Locate the cell with the specified text and output its [x, y] center coordinate. 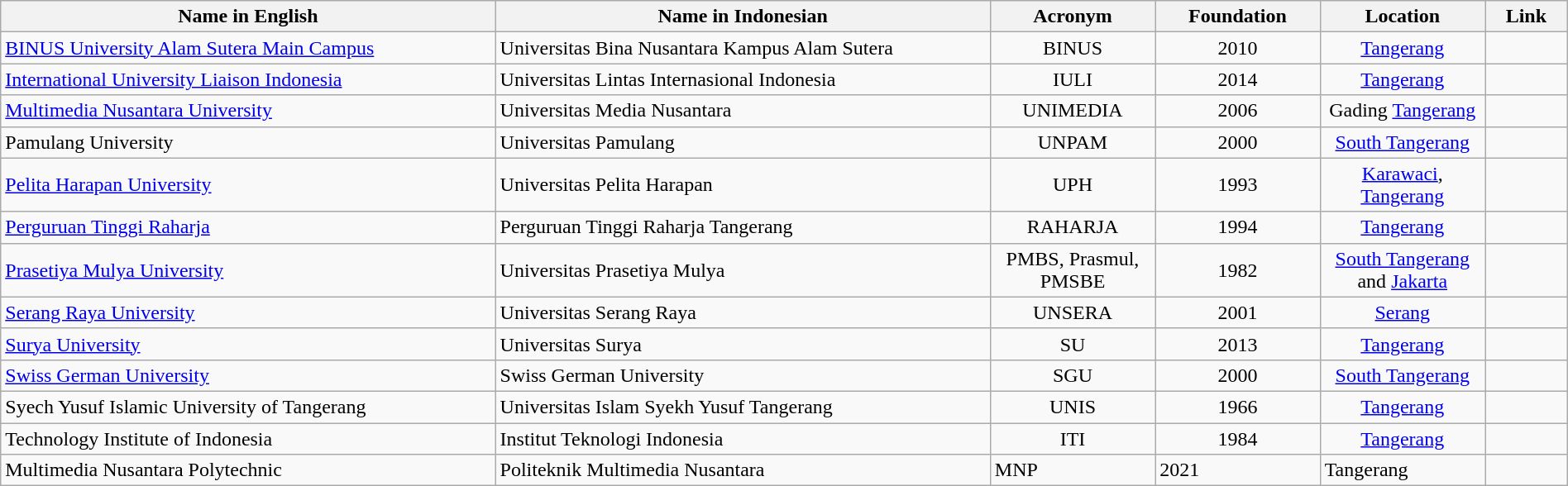
Link [1527, 17]
UNSERA [1072, 312]
SU [1072, 344]
BINUS University Alam Sutera Main Campus [248, 48]
Universitas Pelita Harapan [743, 185]
1993 [1237, 185]
Surya University [248, 344]
2001 [1237, 312]
Universitas Surya [743, 344]
1984 [1237, 439]
Pelita Harapan University [248, 185]
UNPAM [1072, 142]
Multimedia Nusantara Polytechnic [248, 470]
IULI [1072, 79]
2013 [1237, 344]
Universitas Lintas Internasional Indonesia [743, 79]
Universitas Prasetiya Mulya [743, 269]
2010 [1237, 48]
Universitas Bina Nusantara Kampus Alam Sutera [743, 48]
Perguruan Tinggi Raharja Tangerang [743, 227]
ITI [1072, 439]
Acronym [1072, 17]
Name in Indonesian [743, 17]
Serang [1403, 312]
Universitas Islam Syekh Yusuf Tangerang [743, 407]
2021 [1237, 470]
Foundation [1237, 17]
Universitas Media Nusantara [743, 111]
MNP [1072, 470]
2006 [1237, 111]
Technology Institute of Indonesia [248, 439]
SGU [1072, 375]
Universitas Pamulang [743, 142]
UNIS [1072, 407]
Multimedia Nusantara University [248, 111]
1994 [1237, 227]
International University Liaison Indonesia [248, 79]
BINUS [1072, 48]
Karawaci, Tangerang [1403, 185]
Institut Teknologi Indonesia [743, 439]
Name in English [248, 17]
PMBS, Prasmul, PMSBE [1072, 269]
Location [1403, 17]
1966 [1237, 407]
Gading Tangerang [1403, 111]
Syech Yusuf Islamic University of Tangerang [248, 407]
1982 [1237, 269]
Universitas Serang Raya [743, 312]
UNIMEDIA [1072, 111]
Politeknik Multimedia Nusantara [743, 470]
Pamulang University [248, 142]
RAHARJA [1072, 227]
Prasetiya Mulya University [248, 269]
Serang Raya University [248, 312]
UPH [1072, 185]
South Tangerang and Jakarta [1403, 269]
Perguruan Tinggi Raharja [248, 227]
2014 [1237, 79]
